Provide the (X, Y) coordinate of the cell's center where the given text is located.  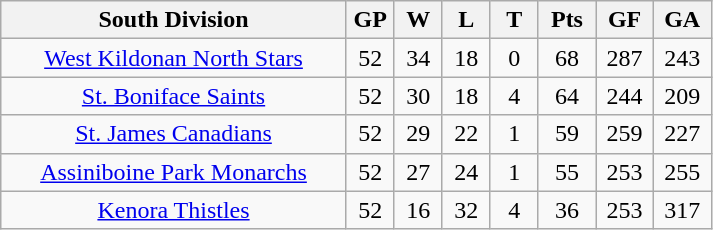
St. Boniface Saints (174, 96)
64 (567, 96)
W (418, 20)
68 (567, 58)
GF (625, 20)
59 (567, 134)
30 (418, 96)
West Kildonan North Stars (174, 58)
259 (625, 134)
Pts (567, 20)
29 (418, 134)
227 (682, 134)
T (514, 20)
244 (625, 96)
34 (418, 58)
Kenora Thistles (174, 210)
South Division (174, 20)
243 (682, 58)
55 (567, 172)
287 (625, 58)
Assiniboine Park Monarchs (174, 172)
24 (466, 172)
209 (682, 96)
GA (682, 20)
GP (370, 20)
32 (466, 210)
L (466, 20)
St. James Canadians (174, 134)
27 (418, 172)
0 (514, 58)
255 (682, 172)
22 (466, 134)
36 (567, 210)
16 (418, 210)
317 (682, 210)
